Find where the given text appears and provide that cell's center as [x, y] coordinate. 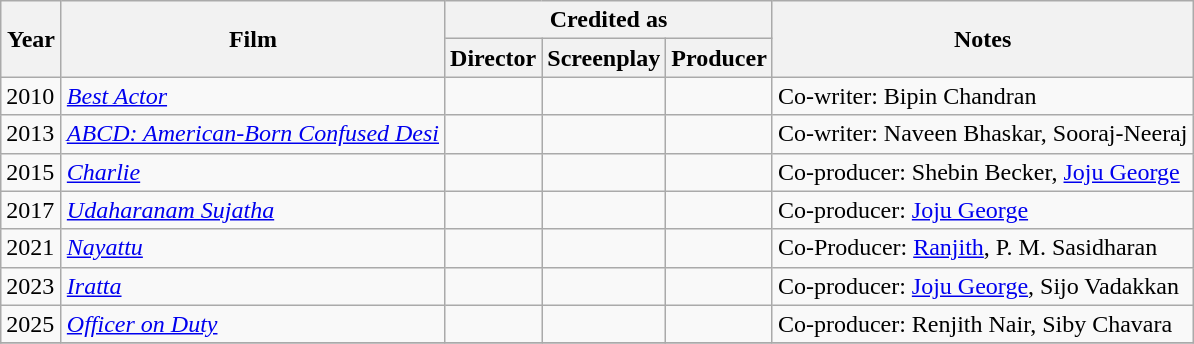
Co-producer: Renjith Nair, Siby Chavara [982, 324]
Charlie [252, 172]
Nayattu [252, 248]
Co-writer: Naveen Bhaskar, Sooraj-Neeraj [982, 134]
2023 [32, 286]
Co-Producer: Ranjith, P. M. Sasidharan [982, 248]
Credited as [609, 20]
Best Actor [252, 96]
Year [32, 39]
2025 [32, 324]
Co-producer: Joju George [982, 210]
Film [252, 39]
Co-producer: Shebin Becker, Joju George [982, 172]
ABCD: American-Born Confused Desi [252, 134]
Producer [720, 58]
Screenplay [604, 58]
Udaharanam Sujatha [252, 210]
Iratta [252, 286]
Director [494, 58]
2010 [32, 96]
Notes [982, 39]
2021 [32, 248]
2017 [32, 210]
2013 [32, 134]
2015 [32, 172]
Co-writer: Bipin Chandran [982, 96]
Co-producer: Joju George, Sijo Vadakkan [982, 286]
Officer on Duty [252, 324]
